Scan for the cell matching the given text and deliver its (X, Y) coordinate at center. 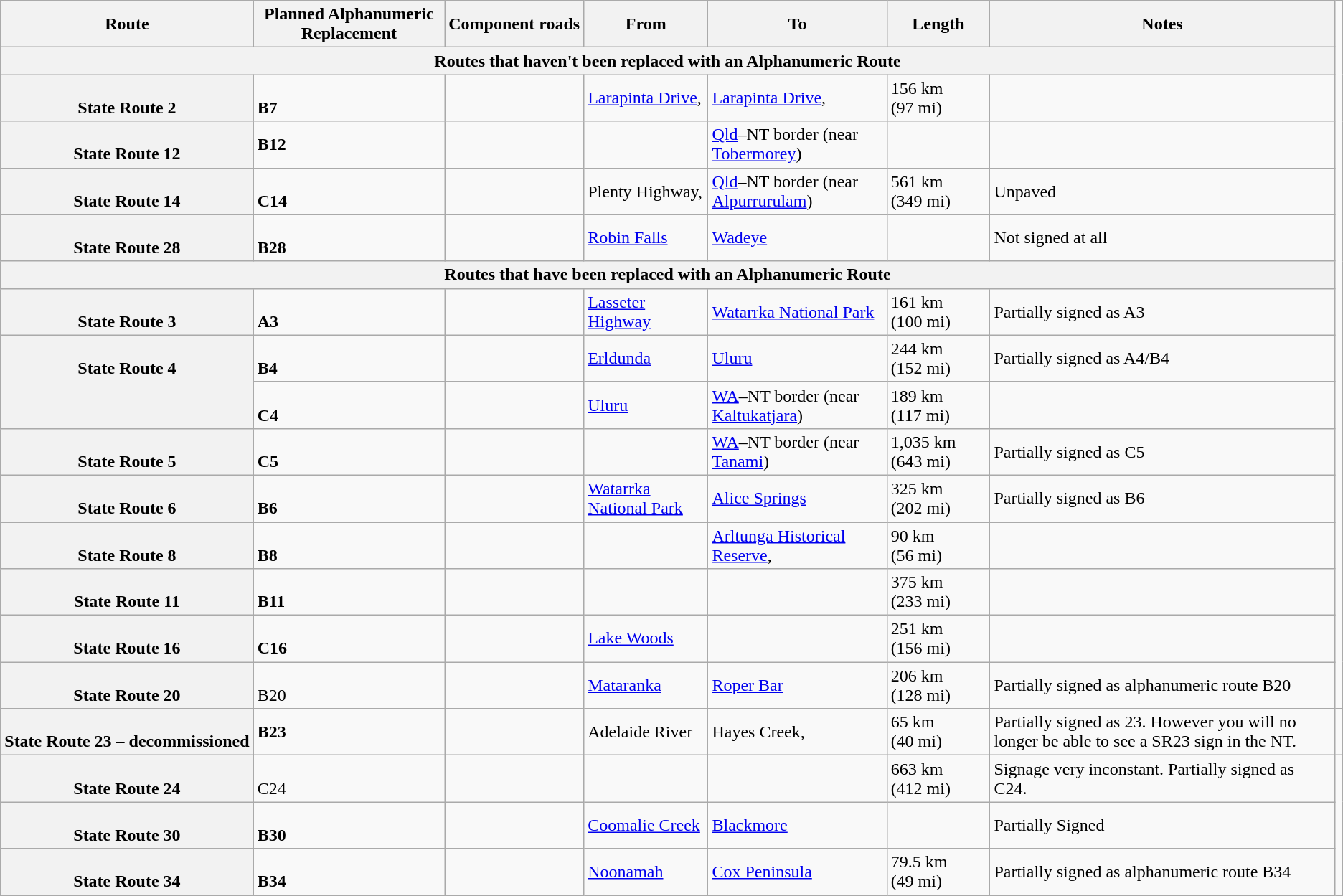
Erldunda (646, 359)
Partially signed as alphanumeric route B20 (1162, 686)
B4 (349, 359)
WA–NT border (near Kaltukatjara) (798, 405)
State Route 30 (127, 825)
Mataranka (646, 686)
189 km (117 mi) (938, 405)
A3 (349, 311)
Alice Springs (798, 498)
C16 (349, 638)
Roper Bar (798, 686)
Unpaved (1162, 191)
State Route 12 (127, 145)
State Route 3 (127, 311)
Lake Woods (646, 638)
B8 (349, 545)
State Route 8 (127, 545)
Plenty Highway, (646, 191)
1,035 km (643 mi) (938, 452)
State Route 34 (127, 872)
B23 (349, 732)
State Route 6 (127, 498)
Hayes Creek, (798, 732)
325 km (202 mi) (938, 498)
561 km (349 mi) (938, 191)
Partially signed as A4/B4 (1162, 359)
Qld–NT border (near Alpurrurulam) (798, 191)
B30 (349, 825)
Route (127, 24)
65 km (40 mi) (938, 732)
Partially signed as 23. However you will no longer be able to see a SR23 sign in the NT. (1162, 732)
From (646, 24)
Partially signed as B6 (1162, 498)
B12 (349, 145)
Planned Alphanumeric Replacement (349, 24)
State Route 24 (127, 779)
Qld–NT border (near Tobermorey) (798, 145)
State Route 2 (127, 98)
Not signed at all (1162, 238)
B20 (349, 686)
156 km (97 mi) (938, 98)
To (798, 24)
Lasseter Highway (646, 311)
Routes that haven't been replaced with an Alphanumeric Route (667, 61)
State Route 16 (127, 638)
C5 (349, 452)
B11 (349, 593)
B28 (349, 238)
Component roads (514, 24)
State Route 5 (127, 452)
Cox Peninsula (798, 872)
Adelaide River (646, 732)
Length (938, 24)
Wadeye (798, 238)
Partially Signed (1162, 825)
State Route 28 (127, 238)
206 km (128 mi) (938, 686)
375 km (233 mi) (938, 593)
161 km (100 mi) (938, 311)
WA–NT border (near Tanami) (798, 452)
79.5 km (49 mi) (938, 872)
C4 (349, 405)
Arltunga Historical Reserve, (798, 545)
Noonamah (646, 872)
Coomalie Creek (646, 825)
State Route 4 (127, 382)
Signage very inconstant. Partially signed as C24. (1162, 779)
Partially signed as alphanumeric route B34 (1162, 872)
663 km (412 mi) (938, 779)
244 km (152 mi) (938, 359)
C14 (349, 191)
State Route 23 – decommissioned (127, 732)
B6 (349, 498)
Routes that have been replaced with an Alphanumeric Route (667, 275)
C24 (349, 779)
Notes (1162, 24)
B34 (349, 872)
B7 (349, 98)
Robin Falls (646, 238)
State Route 14 (127, 191)
Blackmore (798, 825)
251 km (156 mi) (938, 638)
90 km (56 mi) (938, 545)
State Route 20 (127, 686)
Partially signed as C5 (1162, 452)
State Route 11 (127, 593)
Partially signed as A3 (1162, 311)
